Scan for the cell matching the given text and deliver its [x, y] coordinate at center. 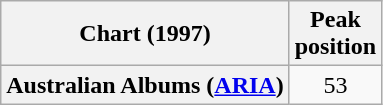
Australian Albums (ARIA) [145, 85]
53 [335, 85]
Peakposition [335, 34]
Chart (1997) [145, 34]
